Pinpoint the cell where the given text exists, returning its [x, y] midpoint coordinate. 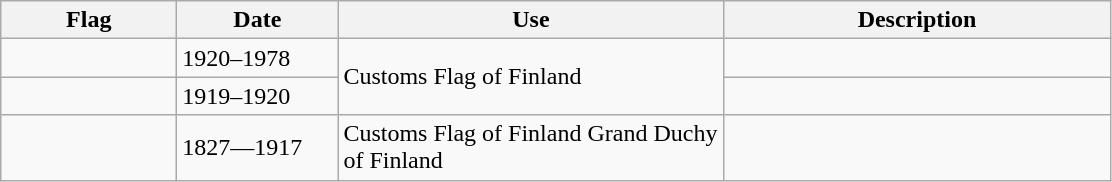
Use [531, 20]
1919–1920 [258, 96]
1827—1917 [258, 148]
Customs Flag of Finland [531, 77]
Customs Flag of Finland Grand Duchy of Finland [531, 148]
1920–1978 [258, 58]
Date [258, 20]
Description [917, 20]
Flag [89, 20]
